Search for the cell housing the specified text and yield its (x, y) center coordinate. 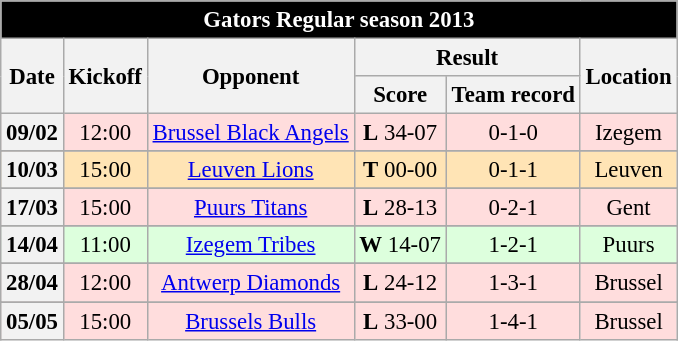
Puurs Titans (250, 208)
Gators Regular season 2013 (339, 20)
Result (467, 58)
17/03 (32, 208)
0-2-1 (513, 208)
L 34-07 (400, 133)
11:00 (105, 245)
0-1-0 (513, 133)
0-1-1 (513, 170)
Leuven (628, 170)
Kickoff (105, 76)
Izegem Tribes (250, 245)
1-2-1 (513, 245)
Location (628, 76)
Gent (628, 208)
1-4-1 (513, 321)
Antwerp Diamonds (250, 283)
Team record (513, 95)
Leuven Lions (250, 170)
Score (400, 95)
Brussel Black Angels (250, 133)
28/04 (32, 283)
Date (32, 76)
10/03 (32, 170)
14/04 (32, 245)
05/05 (32, 321)
1-3-1 (513, 283)
Opponent (250, 76)
W 14-07 (400, 245)
Izegem (628, 133)
L 33-00 (400, 321)
Brussels Bulls (250, 321)
Puurs (628, 245)
09/02 (32, 133)
T 00-00 (400, 170)
L 28-13 (400, 208)
L 24-12 (400, 283)
